Pinpoint the cell where the given text exists, returning its (x, y) midpoint coordinate. 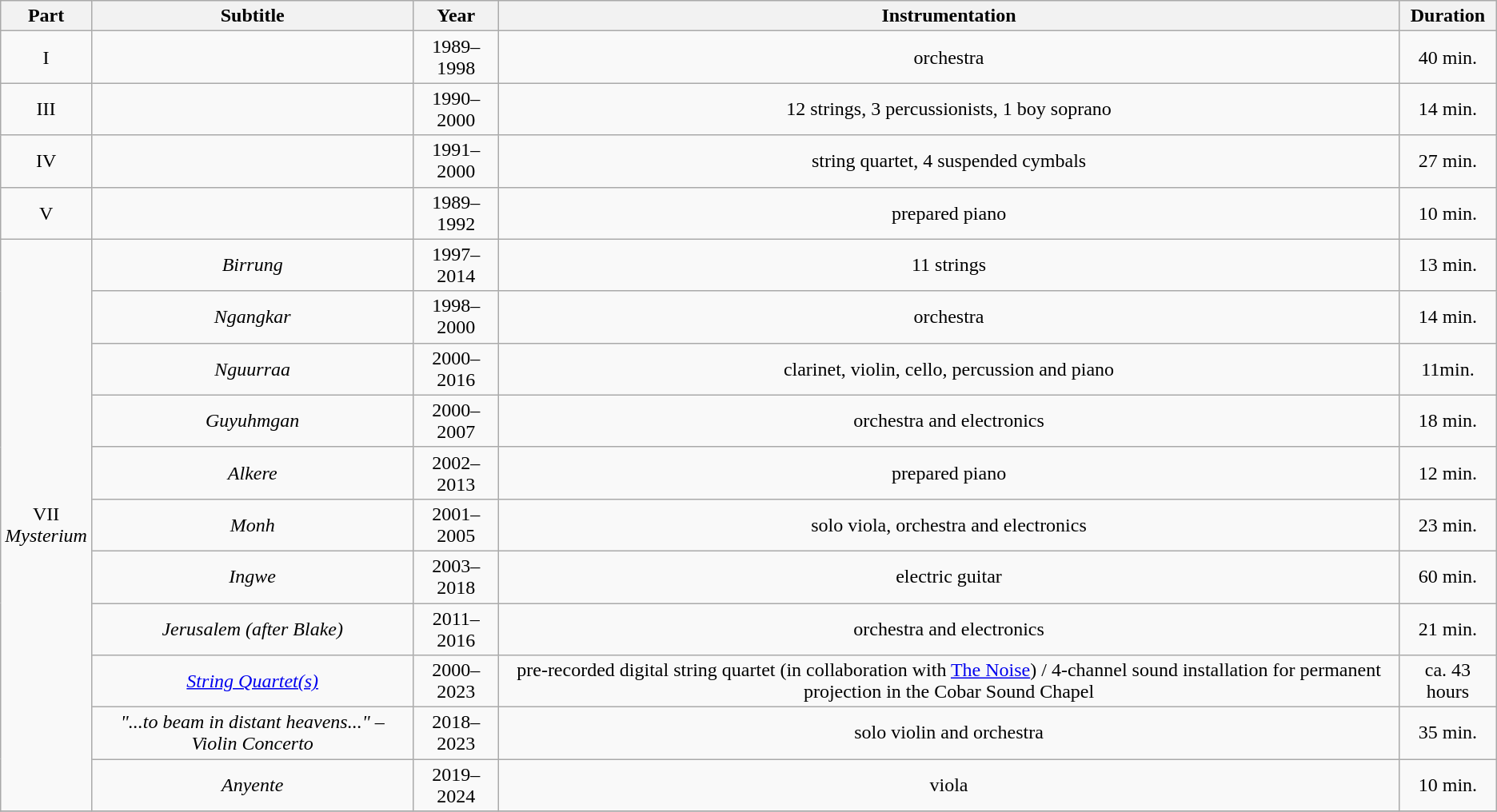
13 min. (1448, 265)
1989–1998 (456, 58)
12 min. (1448, 473)
2018–2023 (456, 734)
I (46, 58)
electric guitar (948, 577)
27 min. (1448, 161)
1998–2000 (456, 316)
String Quartet(s) (252, 681)
string quartet, 4 suspended cymbals (948, 161)
clarinet, violin, cello, percussion and piano (948, 369)
III (46, 109)
2000–2016 (456, 369)
Subtitle (252, 16)
ca. 43 hours (1448, 681)
2003–2018 (456, 577)
Part (46, 16)
Monh (252, 524)
"...to beam in distant heavens..." – Violin Concerto (252, 734)
18 min. (1448, 420)
40 min. (1448, 58)
Birrung (252, 265)
solo viola, orchestra and electronics (948, 524)
Nguurraa (252, 369)
Jerusalem (after Blake) (252, 628)
1991–2000 (456, 161)
2011–2016 (456, 628)
2019–2024 (456, 785)
Duration (1448, 16)
2000–2007 (456, 420)
Anyente (252, 785)
VIIMysterium (46, 525)
2002–2013 (456, 473)
35 min. (1448, 734)
solo violin and orchestra (948, 734)
12 strings, 3 percussionists, 1 boy soprano (948, 109)
IV (46, 161)
21 min. (1448, 628)
V (46, 213)
1989–1992 (456, 213)
60 min. (1448, 577)
Year (456, 16)
2000–2023 (456, 681)
1997–2014 (456, 265)
23 min. (1448, 524)
Ngangkar (252, 316)
Alkere (252, 473)
1990–2000 (456, 109)
2001–2005 (456, 524)
Instrumentation (948, 16)
Ingwe (252, 577)
Guyuhmgan (252, 420)
viola (948, 785)
11min. (1448, 369)
11 strings (948, 265)
